Locate the cell with the specified text and output its [X, Y] center coordinate. 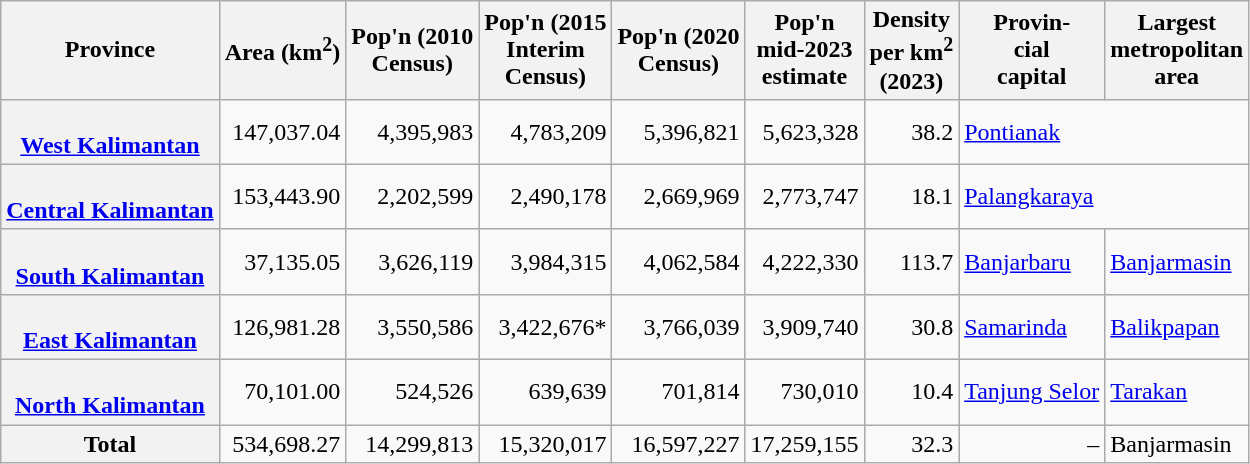
10.4 [912, 392]
Provin-cialcapital [1032, 50]
Balikpapan [1177, 326]
5,396,821 [678, 132]
Palangkaraya [1104, 196]
113.7 [912, 262]
70,101.00 [282, 392]
730,010 [804, 392]
4,222,330 [804, 262]
15,320,017 [546, 444]
Pop'n (2015 InterimCensus) [546, 50]
2,773,747 [804, 196]
5,623,328 [804, 132]
Central Kalimantan [110, 196]
18.1 [912, 196]
North Kalimantan [110, 392]
16,597,227 [678, 444]
Largestmetropolitanarea [1177, 50]
Province [110, 50]
Pop'n (2020 Census) [678, 50]
2,202,599 [412, 196]
4,395,983 [412, 132]
3,984,315 [546, 262]
Tarakan [1177, 392]
639,639 [546, 392]
Samarinda [1032, 326]
153,443.90 [282, 196]
3,626,119 [412, 262]
3,909,740 [804, 326]
2,669,969 [678, 196]
4,062,584 [678, 262]
701,814 [678, 392]
147,037.04 [282, 132]
West Kalimantan [110, 132]
Total [110, 444]
South Kalimantan [110, 262]
17,259,155 [804, 444]
3,766,039 [678, 326]
Pontianak [1104, 132]
– [1032, 444]
38.2 [912, 132]
Banjarbaru [1032, 262]
126,981.28 [282, 326]
Density per km2(2023) [912, 50]
Area (km2) [282, 50]
2,490,178 [546, 196]
534,698.27 [282, 444]
524,526 [412, 392]
14,299,813 [412, 444]
37,135.05 [282, 262]
4,783,209 [546, 132]
Tanjung Selor [1032, 392]
Pop'n mid-2023 estimate [804, 50]
Pop'n (2010 Census) [412, 50]
32.3 [912, 444]
East Kalimantan [110, 326]
30.8 [912, 326]
3,422,676* [546, 326]
3,550,586 [412, 326]
